Provide the (X, Y) coordinate of the cell's center where the given text is located.  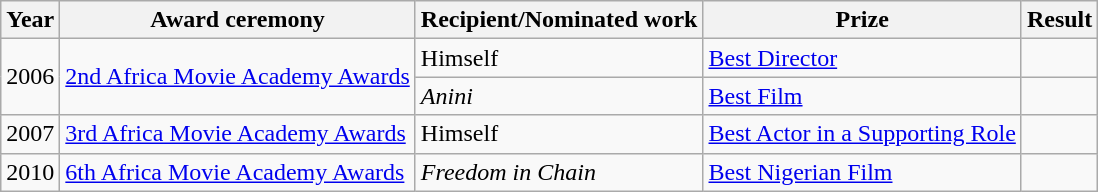
Recipient/Nominated work (559, 20)
6th Africa Movie Academy Awards (238, 172)
3rd Africa Movie Academy Awards (238, 134)
Best Nigerian Film (862, 172)
Best Film (862, 96)
Anini (559, 96)
2nd Africa Movie Academy Awards (238, 77)
Freedom in Chain (559, 172)
2010 (30, 172)
Result (1059, 20)
2007 (30, 134)
Year (30, 20)
Best Director (862, 58)
Award ceremony (238, 20)
2006 (30, 77)
Prize (862, 20)
Best Actor in a Supporting Role (862, 134)
